Scan for the cell matching the given text and deliver its (X, Y) coordinate at center. 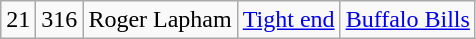
Tight end (288, 20)
316 (60, 20)
21 (18, 20)
Roger Lapham (160, 20)
Buffalo Bills (408, 20)
